Find where the given text appears and provide that cell's center as (X, Y) coordinate. 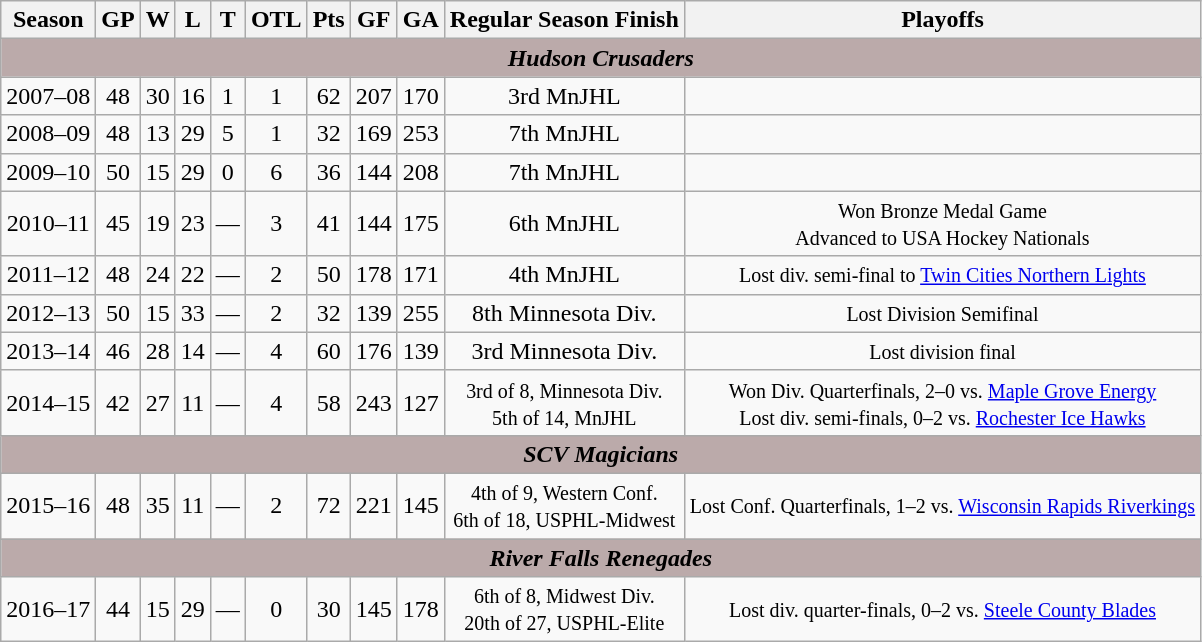
River Falls Renegades (601, 557)
L (192, 20)
4th of 9, Western Conf.6th of 18, USPHL-Midwest (564, 506)
42 (118, 402)
169 (374, 134)
27 (158, 402)
Won Bronze Medal GameAdvanced to USA Hockey Nationals (942, 224)
Lost div. quarter-finals, 0–2 vs. Steele County Blades (942, 610)
127 (420, 402)
3rd of 8, Minnesota Div.5th of 14, MnJHL (564, 402)
Regular Season Finish (564, 20)
41 (328, 224)
4th MnJHL (564, 275)
2012–13 (48, 313)
3rd Minnesota Div. (564, 351)
2015–16 (48, 506)
14 (192, 351)
175 (420, 224)
58 (328, 402)
36 (328, 172)
60 (328, 351)
W (158, 20)
22 (192, 275)
3rd MnJHL (564, 96)
253 (420, 134)
6th MnJHL (564, 224)
19 (158, 224)
255 (420, 313)
243 (374, 402)
5 (228, 134)
3 (276, 224)
6 (276, 172)
221 (374, 506)
33 (192, 313)
Pts (328, 20)
2007–08 (48, 96)
GF (374, 20)
2011–12 (48, 275)
208 (420, 172)
2016–17 (48, 610)
GP (118, 20)
Lost Conf. Quarterfinals, 1–2 vs. Wisconsin Rapids Riverkings (942, 506)
Lost div. semi-final to Twin Cities Northern Lights (942, 275)
176 (374, 351)
2013–14 (48, 351)
Hudson Crusaders (601, 58)
Lost division final (942, 351)
72 (328, 506)
28 (158, 351)
OTL (276, 20)
62 (328, 96)
2009–10 (48, 172)
23 (192, 224)
Season (48, 20)
24 (158, 275)
Playoffs (942, 20)
13 (158, 134)
46 (118, 351)
2010–11 (48, 224)
170 (420, 96)
Won Div. Quarterfinals, 2–0 vs. Maple Grove EnergyLost div. semi-finals, 0–2 vs. Rochester Ice Hawks (942, 402)
2014–15 (48, 402)
171 (420, 275)
GA (420, 20)
SCV Magicians (601, 454)
207 (374, 96)
44 (118, 610)
45 (118, 224)
16 (192, 96)
35 (158, 506)
T (228, 20)
8th Minnesota Div. (564, 313)
Lost Division Semifinal (942, 313)
6th of 8, Midwest Div.20th of 27, USPHL-Elite (564, 610)
2008–09 (48, 134)
